Provide the (x, y) coordinate of the cell's center where the given text is located.  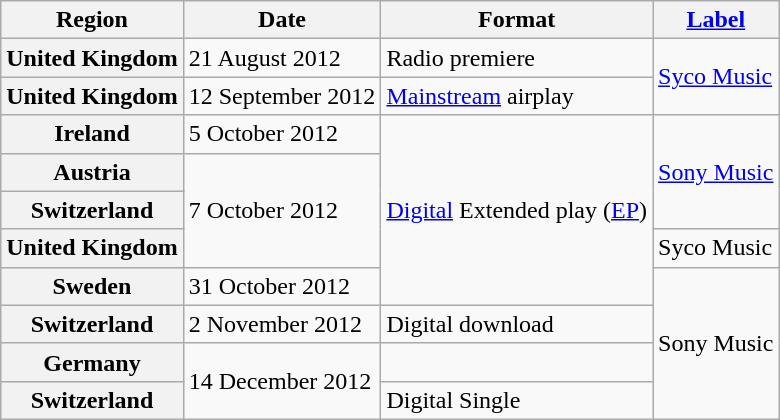
Region (92, 20)
14 December 2012 (282, 381)
Date (282, 20)
Austria (92, 172)
Digital download (517, 324)
Mainstream airplay (517, 96)
Sweden (92, 286)
12 September 2012 (282, 96)
Format (517, 20)
21 August 2012 (282, 58)
Label (716, 20)
Radio premiere (517, 58)
Ireland (92, 134)
2 November 2012 (282, 324)
31 October 2012 (282, 286)
7 October 2012 (282, 210)
5 October 2012 (282, 134)
Germany (92, 362)
Digital Single (517, 400)
Digital Extended play (EP) (517, 210)
